For the text-containing cell, return its midpoint in [X, Y] coordinate format. 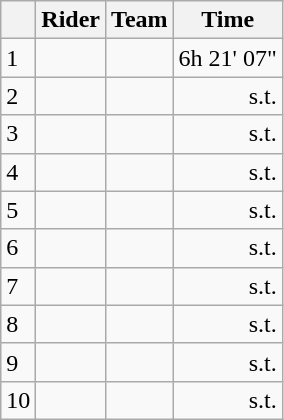
9 [18, 362]
4 [18, 172]
7 [18, 286]
Time [228, 20]
Team [140, 20]
8 [18, 324]
10 [18, 400]
6h 21' 07" [228, 58]
1 [18, 58]
Rider [71, 20]
3 [18, 134]
6 [18, 248]
5 [18, 210]
2 [18, 96]
